Detect which cell encompasses the target text, then output its (x, y) center coordinate. 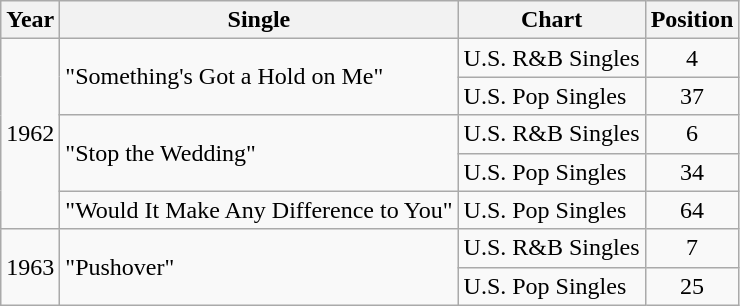
7 (692, 248)
"Stop the Wedding" (259, 153)
37 (692, 96)
1963 (30, 267)
Year (30, 20)
Position (692, 20)
"Pushover" (259, 267)
"Would It Make Any Difference to You" (259, 210)
Single (259, 20)
"Something's Got a Hold on Me" (259, 77)
1962 (30, 134)
Chart (552, 20)
34 (692, 172)
6 (692, 134)
25 (692, 286)
64 (692, 210)
4 (692, 58)
